From the cell containing the given text, extract its center point as (X, Y) coordinate. 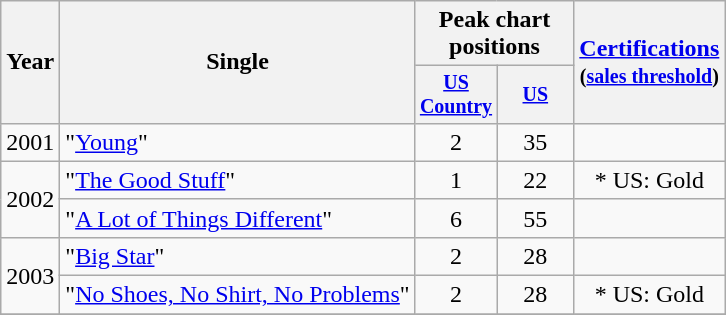
2001 (30, 142)
Year (30, 62)
35 (536, 142)
"Young" (238, 142)
1 (456, 180)
6 (456, 218)
2002 (30, 199)
"Big Star" (238, 256)
"No Shoes, No Shirt, No Problems" (238, 295)
55 (536, 218)
US (536, 94)
"A Lot of Things Different" (238, 218)
Single (238, 62)
"The Good Stuff" (238, 180)
22 (536, 180)
Certifications(sales threshold) (650, 62)
US Country (456, 94)
Peak chartpositions (494, 34)
2003 (30, 275)
